Return (x, y) of the center of cell containing provided text 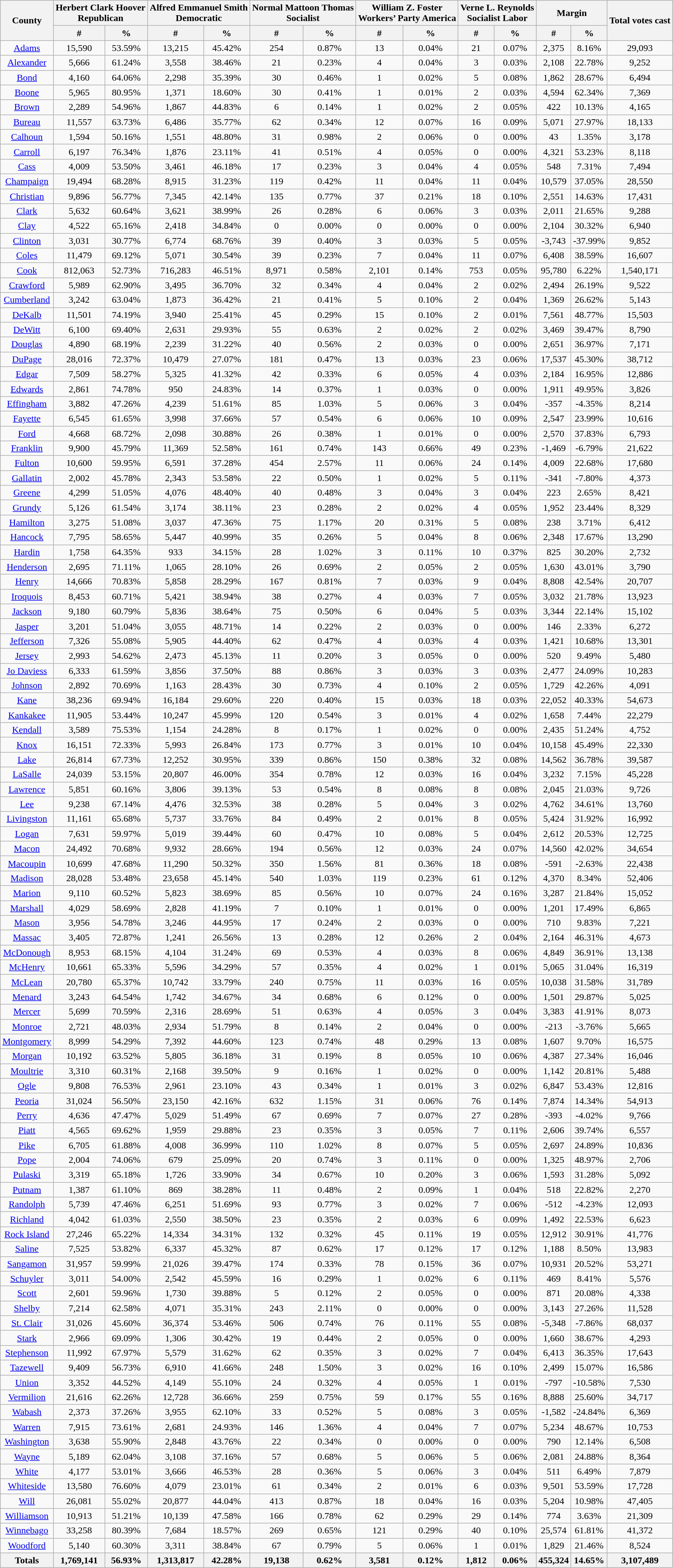
17.67% (589, 537)
29,093 (640, 48)
34.84% (227, 226)
10.13% (589, 107)
41.19% (227, 908)
38.11% (227, 508)
72.33% (126, 745)
1,593 (553, 1175)
6,494 (640, 78)
454 (276, 463)
St. Clair (27, 1323)
6,486 (175, 122)
9,409 (79, 1367)
10,742 (175, 982)
9.83% (589, 923)
33.76% (227, 819)
3,352 (79, 1383)
3,311 (175, 1545)
2,435 (553, 730)
46.51% (227, 270)
350 (276, 863)
8,915 (175, 181)
42.02% (589, 848)
Bureau (27, 122)
11,501 (79, 315)
0.79% (329, 1545)
-4.35% (589, 404)
28.43% (227, 686)
1,829 (553, 1545)
20,707 (640, 582)
Mercer (27, 1012)
38.59% (589, 256)
8,329 (640, 508)
24.83% (227, 389)
2,601 (79, 1293)
48.67% (589, 1427)
2,681 (175, 1427)
53.44% (126, 715)
69 (276, 952)
3,956 (79, 923)
679 (175, 1160)
Wabash (27, 1412)
55.02% (126, 1501)
0.52% (329, 1412)
48.80% (227, 137)
Richland (27, 1219)
64.35% (126, 552)
5,019 (175, 834)
48.71% (227, 626)
511 (553, 1471)
Marshall (27, 908)
44.04% (227, 1501)
14.63% (589, 196)
67.73% (126, 760)
1,421 (553, 641)
2,499 (553, 1367)
1,630 (553, 567)
2,892 (79, 686)
49.95% (589, 389)
58.69% (126, 908)
240 (276, 982)
10,913 (79, 1516)
61.24% (126, 63)
1,742 (175, 997)
3,275 (79, 522)
8,524 (640, 1545)
16.95% (589, 374)
-2.63% (589, 863)
36.97% (589, 344)
6,413 (553, 1353)
61.59% (126, 670)
Marion (27, 893)
6,337 (175, 1249)
2,168 (175, 1071)
8,453 (79, 596)
6.49% (589, 1471)
Jasper (27, 626)
2,011 (553, 211)
9,932 (175, 848)
51.05% (126, 493)
Moultrie (27, 1071)
5,576 (640, 1279)
1,952 (553, 508)
12,912 (553, 1234)
Fayette (27, 418)
26.56% (227, 938)
28.10% (227, 567)
87 (276, 1249)
58.65% (126, 537)
31.92% (589, 819)
1,387 (79, 1190)
17,537 (553, 359)
Henry (27, 582)
6,197 (79, 152)
47.26% (126, 404)
-1,469 (553, 448)
Totals (27, 1560)
8,073 (640, 1012)
2,164 (553, 938)
31.04% (589, 967)
520 (553, 656)
Brown (27, 107)
Ogle (27, 1086)
Herbert Clark HooverRepublican (101, 13)
16,575 (640, 1041)
42.28% (227, 1560)
9,110 (79, 893)
2,721 (79, 1027)
3,998 (175, 418)
15.07% (589, 1367)
16,319 (640, 967)
-591 (553, 863)
14.65% (589, 1560)
10,836 (640, 1145)
69.94% (126, 700)
Franklin (27, 448)
166 (276, 1516)
3,143 (553, 1308)
80.95% (126, 92)
Cumberland (27, 300)
37.16% (227, 1457)
Alexander (27, 63)
5,143 (640, 300)
29.88% (227, 1130)
11,479 (79, 256)
12,728 (175, 1397)
DeWitt (27, 330)
Gallatin (27, 478)
27.97% (589, 122)
4,165 (640, 107)
25,574 (553, 1531)
3,461 (175, 166)
12,886 (640, 374)
10,600 (79, 463)
22,052 (553, 700)
Montgomery (27, 1041)
Coles (27, 256)
65.33% (126, 967)
135 (276, 196)
174 (276, 1264)
17,728 (640, 1486)
1,658 (553, 715)
70.59% (126, 1012)
2,570 (553, 434)
3,310 (79, 1071)
Rock Island (27, 1234)
132 (276, 1234)
Edwards (27, 389)
28.67% (589, 78)
45.78% (126, 478)
33.79% (227, 982)
47.47% (126, 1115)
47.58% (227, 1516)
41,776 (640, 1234)
2,550 (175, 1219)
0.44% (329, 1338)
65.18% (126, 1175)
1.36% (329, 1427)
716,283 (175, 270)
Massac (27, 938)
3,882 (79, 404)
3,108 (175, 1457)
0.67% (329, 1175)
-37.99% (589, 241)
54,673 (640, 700)
65.37% (126, 982)
8,421 (640, 493)
3,405 (79, 938)
30.32% (589, 226)
-393 (553, 1115)
12,725 (640, 834)
68.72% (126, 434)
5,666 (79, 63)
2,861 (79, 389)
9,238 (79, 804)
3,469 (553, 330)
3,032 (553, 596)
11,161 (79, 819)
12,816 (640, 1086)
12.14% (589, 1442)
22,438 (640, 863)
11,528 (640, 1308)
1,142 (553, 1071)
5,823 (175, 893)
37.28% (227, 463)
34,654 (640, 848)
Logan (27, 834)
3,201 (79, 626)
34.67% (227, 997)
3,495 (175, 285)
254 (276, 48)
2,343 (175, 478)
19,138 (276, 1560)
2,045 (553, 789)
37.83% (589, 434)
27.34% (589, 1056)
31.24% (227, 952)
White (27, 1471)
9,252 (640, 63)
45.13% (227, 656)
2,631 (175, 330)
6,557 (640, 1130)
181 (276, 359)
Pike (27, 1145)
41.32% (227, 374)
93 (276, 1205)
Macon (27, 848)
47.36% (227, 522)
41 (276, 152)
37.05% (589, 181)
1,371 (175, 92)
29.87% (589, 997)
9.49% (589, 656)
51.69% (227, 1205)
4,239 (175, 404)
1,812 (476, 1560)
9,288 (640, 211)
53.50% (126, 166)
45.60% (126, 1323)
54.96% (126, 107)
4,636 (79, 1115)
29.60% (227, 700)
18.60% (227, 92)
28,016 (79, 359)
3.63% (589, 1516)
167 (276, 582)
2.57% (329, 463)
2,418 (175, 226)
Menard (27, 997)
1,730 (175, 1293)
Johnson (27, 686)
52.73% (126, 270)
46.53% (227, 1471)
Lawrence (27, 789)
56.73% (126, 1367)
36,374 (175, 1323)
Cass (27, 166)
2,002 (79, 478)
63.04% (126, 300)
4,029 (79, 908)
52,406 (640, 878)
4,321 (553, 152)
26.84% (227, 745)
-7.86% (589, 1323)
548 (553, 166)
8,214 (640, 404)
36.18% (227, 1056)
37.66% (227, 418)
13,301 (640, 641)
10,139 (175, 1516)
4,299 (79, 493)
Stephenson (27, 1353)
0.42% (329, 181)
Total votes cast (640, 20)
3,246 (175, 923)
47,405 (640, 1501)
8,953 (79, 952)
Margin (572, 13)
Scott (27, 1293)
42.16% (227, 1101)
-1,582 (553, 1412)
6,408 (553, 256)
Mason (27, 923)
4,071 (175, 1308)
22.53% (589, 1219)
69.62% (126, 1130)
88 (276, 670)
Will (27, 1501)
6,774 (175, 241)
74.06% (126, 1160)
812,063 (79, 270)
76.60% (126, 1486)
506 (276, 1323)
45,228 (640, 774)
7,221 (640, 923)
9,900 (79, 448)
27.26% (589, 1308)
68.76% (227, 241)
7,345 (175, 196)
1,873 (175, 300)
6,545 (79, 418)
-5,348 (553, 1323)
95,780 (553, 270)
65.68% (126, 819)
7,326 (79, 641)
4,076 (175, 493)
12,093 (640, 1205)
49 (476, 448)
39,587 (640, 760)
25.09% (227, 1160)
1,369 (553, 300)
7.31% (589, 166)
1,163 (175, 686)
Lee (27, 804)
2,828 (175, 908)
21.03% (589, 789)
61.65% (126, 418)
1,758 (79, 552)
194 (276, 848)
0.98% (329, 137)
5,234 (553, 1427)
24.93% (227, 1427)
37.50% (227, 670)
Jersey (27, 656)
-4.23% (589, 1205)
-357 (553, 404)
34.29% (227, 967)
4,293 (640, 1338)
70.69% (126, 686)
5,699 (79, 1012)
Greene (27, 493)
10,192 (79, 1056)
5,189 (79, 1457)
Williamson (27, 1516)
55.90% (126, 1442)
73.61% (126, 1427)
5,993 (175, 745)
42.54% (589, 582)
24,039 (79, 774)
38.46% (227, 63)
54.00% (126, 1279)
76.53% (126, 1086)
3,243 (79, 997)
173 (276, 745)
63.52% (126, 1056)
52.58% (227, 448)
51.21% (126, 1516)
54,913 (640, 1101)
10,247 (175, 715)
7,874 (553, 1101)
4,079 (175, 1486)
38.99% (227, 211)
3,638 (79, 1442)
59.95% (126, 463)
41,372 (640, 1531)
59 (379, 1397)
4,008 (175, 1145)
14,334 (175, 1234)
LaSalle (27, 774)
38,712 (640, 359)
-24.84% (589, 1412)
24.09% (589, 670)
Pope (27, 1160)
3,319 (79, 1175)
0.46% (329, 78)
0.15% (431, 1264)
7.15% (589, 774)
7.44% (589, 715)
Hardin (27, 552)
2,098 (175, 434)
24,492 (79, 848)
2,316 (175, 1012)
6.22% (589, 270)
-6.79% (589, 448)
1.15% (329, 1101)
5,805 (175, 1056)
29 (476, 1516)
69.09% (126, 1338)
455,324 (553, 1560)
7,369 (640, 92)
2,547 (553, 418)
60 (276, 834)
30.54% (227, 256)
5,447 (175, 537)
36.42% (227, 300)
31.22% (227, 344)
45.42% (227, 48)
3,826 (640, 389)
9,726 (640, 789)
23.01% (227, 1486)
0.66% (431, 448)
9,808 (79, 1086)
61.03% (126, 1219)
9.70% (589, 1041)
30.95% (227, 760)
110 (276, 1145)
6,623 (640, 1219)
Lake (27, 760)
68.15% (126, 952)
Clinton (27, 241)
0.65% (329, 1531)
45.14% (227, 878)
Shelby (27, 1308)
48 (379, 1041)
16,151 (79, 745)
Jo Daviess (27, 670)
Vermilion (27, 1397)
30.42% (227, 1338)
60.30% (126, 1545)
61.54% (126, 508)
53.82% (126, 1249)
Jefferson (27, 641)
3,031 (79, 241)
1,594 (79, 137)
Jackson (27, 611)
150 (379, 760)
20.08% (589, 1293)
10,931 (553, 1264)
Woodford (27, 1545)
21,622 (640, 448)
McDonough (27, 952)
53.23% (589, 152)
McLean (27, 982)
59.96% (126, 1293)
0.31% (431, 522)
16,586 (640, 1367)
Piatt (27, 1130)
6,251 (175, 1205)
121 (379, 1531)
28,028 (79, 878)
5,065 (553, 967)
36.70% (227, 285)
46.18% (227, 166)
4,849 (553, 952)
22.78% (589, 63)
2,298 (175, 78)
53.01% (126, 1471)
31,957 (79, 1264)
16,607 (640, 256)
0.73% (329, 686)
53.15% (126, 774)
31.23% (227, 181)
30.88% (227, 434)
William Z. FosterWorkers’ Party America (407, 13)
4,177 (79, 1471)
44.83% (227, 107)
26.62% (589, 300)
34.31% (227, 1234)
14,666 (79, 582)
10.98% (589, 1501)
825 (553, 552)
790 (553, 1442)
Crawford (27, 285)
1,911 (553, 389)
60.79% (126, 611)
5,737 (175, 819)
34,717 (640, 1397)
1,306 (175, 1338)
35.39% (227, 78)
55.08% (126, 641)
2.11% (329, 1308)
21.46% (589, 1545)
5,325 (175, 374)
123 (276, 1041)
8,364 (640, 1457)
37.26% (126, 1412)
413 (276, 1501)
22.82% (589, 1190)
7,392 (175, 1041)
4,338 (640, 1293)
5,421 (175, 596)
2,494 (553, 285)
51 (276, 1012)
6,847 (553, 1086)
53,271 (640, 1264)
0.21% (431, 196)
-3,743 (553, 241)
1,769,141 (79, 1560)
15,590 (79, 48)
10,699 (79, 863)
Cook (27, 270)
Putnam (27, 1190)
1,607 (553, 1041)
Perry (27, 1115)
County (27, 20)
34.15% (227, 552)
4,890 (79, 344)
6,705 (79, 1145)
23.44% (589, 508)
5,665 (640, 1027)
10,158 (553, 745)
62.04% (126, 1457)
38,236 (79, 700)
13,215 (175, 48)
50.32% (227, 863)
Livingston (27, 819)
22.68% (589, 463)
3,666 (175, 1471)
56.77% (126, 196)
3,383 (553, 1012)
33 (276, 1412)
24.88% (589, 1457)
23.99% (589, 418)
46.00% (227, 774)
27,246 (79, 1234)
7,509 (79, 374)
4,091 (640, 686)
Macoupin (27, 863)
8,971 (276, 270)
31,789 (640, 982)
54.29% (126, 1041)
869 (175, 1190)
42.26% (589, 686)
5,858 (175, 582)
65.16% (126, 226)
35 (276, 537)
3,174 (175, 508)
3,287 (553, 893)
6,910 (175, 1367)
2,373 (79, 1412)
6,591 (175, 463)
Ford (27, 434)
2,606 (553, 1130)
Hancock (27, 537)
0.81% (329, 582)
16,046 (640, 1056)
161 (276, 448)
5,632 (79, 211)
Bond (27, 78)
Calhoun (27, 137)
4,149 (175, 1383)
10,753 (640, 1427)
Randolph (27, 1205)
5,905 (175, 641)
5,092 (640, 1175)
5,126 (79, 508)
24.28% (227, 730)
6,272 (640, 626)
8,790 (640, 330)
22,330 (640, 745)
Peoria (27, 1101)
Kendall (27, 730)
8.34% (589, 878)
54.62% (126, 656)
11,369 (175, 448)
8,888 (553, 1397)
3,055 (175, 626)
81 (379, 863)
56.50% (126, 1101)
7,525 (79, 1249)
2,473 (175, 656)
Union (27, 1383)
Champaign (27, 181)
4,594 (553, 92)
21,309 (640, 1516)
2.65% (589, 493)
6,100 (79, 330)
39.13% (227, 789)
8.16% (589, 48)
72.87% (126, 938)
39.44% (227, 834)
774 (553, 1516)
1,551 (175, 137)
25.60% (589, 1397)
37 (379, 196)
36.35% (589, 1353)
7,879 (640, 1471)
Grundy (27, 508)
632 (276, 1101)
2,542 (175, 1279)
7,530 (640, 1383)
Knox (27, 745)
Sangamon (27, 1264)
22,279 (640, 715)
62.26% (126, 1397)
40.99% (227, 537)
21.65% (589, 211)
2,695 (79, 567)
64.54% (126, 997)
71.11% (126, 567)
13,760 (640, 804)
70.68% (126, 848)
18,133 (640, 122)
2,104 (553, 226)
59.97% (126, 834)
14,560 (553, 848)
44.40% (227, 641)
39.88% (227, 1293)
3,806 (175, 789)
36.91% (589, 952)
6,369 (640, 1412)
0.27% (329, 596)
47.68% (126, 863)
38.69% (227, 893)
Schuyler (27, 1279)
871 (553, 1293)
72.37% (126, 359)
38.84% (227, 1545)
1.56% (329, 863)
3,589 (79, 730)
17,680 (640, 463)
74.78% (126, 389)
10,479 (175, 359)
59.99% (126, 1264)
33.90% (227, 1175)
45.99% (227, 715)
5,204 (553, 1501)
60.16% (126, 789)
19,494 (79, 181)
53.58% (227, 478)
2,961 (175, 1086)
27 (476, 1115)
2,651 (553, 344)
4,522 (79, 226)
9,501 (553, 1486)
-512 (553, 1205)
80.39% (126, 1531)
45.32% (227, 1249)
47.46% (126, 1205)
5,851 (79, 789)
31.28% (589, 1175)
DuPage (27, 359)
3,037 (175, 522)
339 (276, 760)
32.53% (227, 804)
38.64% (227, 611)
6,412 (640, 522)
540 (276, 878)
4,762 (553, 804)
3,107,489 (640, 1560)
68,037 (640, 1323)
26,814 (79, 760)
62.90% (126, 285)
20,807 (175, 774)
5,836 (175, 611)
4,565 (79, 1130)
13,580 (79, 1486)
Wayne (27, 1457)
43.76% (227, 1442)
3,344 (553, 611)
11,557 (79, 122)
65.22% (126, 1234)
3,242 (79, 300)
23.11% (227, 152)
44.60% (227, 1041)
2,697 (553, 1145)
22.14% (589, 611)
6,865 (640, 908)
2,004 (79, 1160)
1.17% (329, 522)
10,038 (553, 982)
13,290 (640, 537)
45.49% (589, 745)
710 (553, 923)
21.84% (589, 893)
1,492 (553, 1219)
1,501 (553, 997)
2,966 (79, 1338)
1,867 (175, 107)
8,118 (640, 152)
2,184 (553, 374)
5,739 (79, 1205)
518 (553, 1190)
11,290 (175, 863)
24.89% (589, 1145)
3,011 (79, 1279)
55.10% (227, 1383)
21,026 (175, 1264)
2,993 (79, 656)
7,631 (79, 834)
4,104 (175, 952)
Pulaski (27, 1175)
16,184 (175, 700)
933 (175, 552)
753 (476, 270)
5,488 (640, 1071)
1.35% (589, 137)
3,178 (640, 137)
1,729 (553, 686)
51.24% (589, 730)
67.97% (126, 1353)
60.52% (126, 893)
-4.02% (589, 1115)
58.27% (126, 374)
3,581 (379, 1560)
248 (276, 1367)
54.78% (126, 923)
28,550 (640, 181)
18.57% (227, 1531)
Effingham (27, 404)
Christian (27, 196)
48.77% (589, 315)
43.01% (589, 567)
45.59% (227, 1279)
39.50% (227, 1071)
143 (379, 448)
13,983 (640, 1249)
4,668 (79, 434)
1,201 (553, 908)
Alfred Emmanuel SmithDemocratic (199, 13)
38.50% (227, 1219)
4,370 (553, 878)
9,852 (640, 241)
1,862 (553, 78)
7,795 (79, 537)
2,239 (175, 344)
Kankakee (27, 715)
62.58% (126, 1308)
Madison (27, 878)
69.12% (126, 256)
48.97% (589, 1160)
63.73% (126, 122)
7,684 (175, 1531)
243 (276, 1308)
56.93% (126, 1560)
51.49% (227, 1115)
23,150 (175, 1101)
7,915 (79, 1427)
11,905 (79, 715)
35.77% (227, 122)
41.91% (589, 1012)
42 (276, 374)
48.40% (227, 493)
10,661 (79, 967)
1,540,171 (640, 270)
50.16% (126, 137)
Washington (27, 1442)
15,503 (640, 315)
28.69% (227, 1012)
5,989 (79, 285)
Clark (27, 211)
Fulton (27, 463)
7,214 (79, 1308)
1,726 (175, 1175)
8,999 (79, 1041)
26.19% (589, 285)
0.22% (329, 626)
1,313,817 (175, 1560)
0.53% (329, 952)
46.31% (589, 938)
6,508 (640, 1442)
10,283 (640, 670)
17.49% (589, 908)
11,992 (79, 1353)
60.31% (126, 1071)
62.10% (227, 1412)
36.78% (589, 760)
4,387 (553, 1056)
1,241 (175, 938)
30.20% (589, 552)
3,856 (175, 670)
469 (553, 1279)
McHenry (27, 967)
44.52% (126, 1383)
20,780 (79, 982)
53.48% (126, 878)
4,373 (640, 478)
Adams (27, 48)
-10.58% (589, 1383)
4,673 (640, 938)
0.51% (329, 152)
4,476 (175, 804)
26,081 (79, 1501)
1,959 (175, 1130)
0.58% (329, 270)
16,992 (640, 819)
51.79% (227, 1027)
42.14% (227, 196)
120 (276, 715)
Kane (27, 700)
5,424 (553, 819)
68.19% (126, 344)
61.88% (126, 1145)
3.71% (589, 522)
14,562 (553, 760)
2,348 (553, 537)
20.81% (589, 1071)
1,188 (553, 1249)
Stark (27, 1338)
12,252 (175, 760)
41.66% (227, 1367)
Verne L. ReynoldsSocialist Labor (497, 13)
1,154 (175, 730)
10,616 (640, 418)
61.10% (126, 1190)
223 (553, 493)
2.33% (589, 626)
53 (276, 789)
1,660 (553, 1338)
4,042 (79, 1219)
23.10% (227, 1086)
Henderson (27, 567)
61.81% (589, 1531)
2,081 (553, 1457)
-3.76% (589, 1027)
2,375 (553, 48)
36.66% (227, 1397)
4,160 (79, 78)
31,024 (79, 1101)
7,494 (640, 166)
20.52% (589, 1264)
14.34% (589, 1101)
Winnebago (27, 1531)
Saline (27, 1249)
67.14% (126, 804)
5,579 (175, 1353)
1,065 (175, 567)
38.94% (227, 596)
950 (175, 389)
31,026 (79, 1323)
6,333 (79, 670)
Boone (27, 92)
2,101 (379, 270)
21.78% (589, 596)
6,940 (640, 226)
2,289 (79, 107)
2,477 (553, 670)
259 (276, 1397)
-7.80% (589, 478)
-213 (553, 1027)
13,138 (640, 952)
7,561 (553, 315)
51.08% (126, 522)
45.30% (589, 359)
38.67% (589, 1338)
2,108 (553, 63)
Monroe (27, 1027)
5,480 (640, 656)
25.41% (227, 315)
33,258 (79, 1531)
68.28% (126, 181)
Edgar (27, 374)
84 (276, 819)
Carroll (27, 152)
30.91% (589, 1234)
69.40% (126, 330)
8.41% (589, 1279)
4,752 (640, 730)
6,793 (640, 434)
9,766 (640, 1115)
64.06% (126, 78)
1,876 (175, 152)
51.61% (227, 404)
Hamilton (27, 522)
2,706 (640, 1160)
28.66% (227, 848)
34.61% (589, 804)
Douglas (27, 344)
29.93% (227, 330)
Whiteside (27, 1486)
5,965 (79, 92)
17,431 (640, 196)
354 (276, 774)
27.07% (227, 359)
15,102 (640, 611)
62.34% (589, 92)
3,790 (640, 567)
31.62% (227, 1353)
2,732 (640, 552)
5,596 (175, 967)
38.28% (227, 1190)
3,558 (175, 63)
30.77% (126, 241)
DeKalb (27, 315)
0.19% (329, 1056)
44.95% (227, 923)
53.43% (589, 1086)
238 (553, 522)
Warren (27, 1427)
2,551 (553, 196)
3,940 (175, 315)
2,270 (640, 1190)
13,923 (640, 596)
10.68% (589, 641)
31.58% (589, 982)
21,616 (79, 1397)
60.71% (126, 596)
5,029 (175, 1115)
20.53% (589, 834)
Clay (27, 226)
Normal Mattoon ThomasSocialist (303, 13)
39.74% (589, 1130)
23,658 (175, 878)
3,232 (553, 774)
-341 (553, 478)
36 (476, 1264)
2,612 (553, 834)
9,896 (79, 196)
15,052 (640, 893)
10,579 (553, 181)
Iroquois (27, 596)
3,621 (175, 211)
0.49% (329, 819)
17,643 (640, 1353)
7,171 (640, 344)
60.64% (126, 211)
9,180 (79, 611)
76.34% (126, 152)
0.24% (329, 923)
220 (276, 700)
35.31% (227, 1308)
8,808 (553, 582)
28.29% (227, 582)
2,934 (175, 1027)
48.03% (126, 1027)
422 (553, 107)
Tazewell (27, 1367)
8.50% (589, 1249)
51.04% (126, 626)
3,955 (175, 1412)
5,140 (79, 1545)
36.99% (227, 1145)
45.79% (126, 448)
74.19% (126, 315)
1,325 (553, 1160)
5,025 (640, 997)
1.50% (329, 1367)
-797 (553, 1383)
269 (276, 1531)
9,522 (640, 285)
53.46% (227, 1323)
2,848 (175, 1442)
Morgan (27, 1056)
78 (379, 1264)
75.53% (126, 730)
40.33% (589, 700)
70.83% (126, 582)
20,877 (175, 1501)
